Find where the given text appears and provide that cell's center as [X, Y] coordinate. 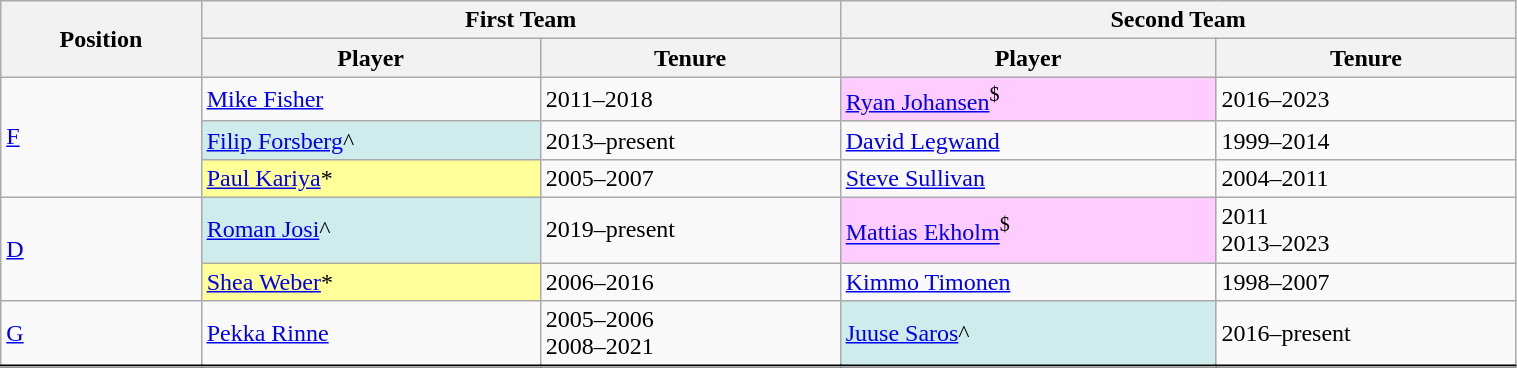
First Team [520, 20]
2016–present [1366, 334]
2013–present [690, 140]
20112013–2023 [1366, 230]
2011–2018 [690, 100]
1998–2007 [1366, 282]
Mattias Ekholm$ [1028, 230]
2004–2011 [1366, 178]
Ryan Johansen$ [1028, 100]
1999–2014 [1366, 140]
Steve Sullivan [1028, 178]
Shea Weber* [370, 282]
D [101, 250]
Pekka Rinne [370, 334]
F [101, 138]
2016–2023 [1366, 100]
G [101, 334]
Roman Josi^ [370, 230]
2005–2007 [690, 178]
Paul Kariya* [370, 178]
Second Team [1178, 20]
Juuse Saros^ [1028, 334]
2006–2016 [690, 282]
2005–20062008–2021 [690, 334]
Mike Fisher [370, 100]
David Legwand [1028, 140]
Position [101, 39]
2019–present [690, 230]
Filip Forsberg^ [370, 140]
Kimmo Timonen [1028, 282]
